Detect which cell encompasses the target text, then output its (X, Y) center coordinate. 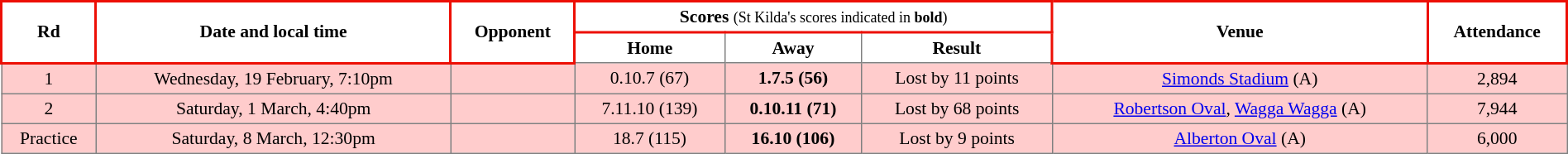
Lost by 11 points (958, 78)
Opponent (513, 32)
6,000 (1497, 137)
Wednesday, 19 February, 7:10pm (273, 78)
Simonds Stadium (A) (1241, 78)
Alberton Oval (A) (1241, 137)
Saturday, 8 March, 12:30pm (273, 137)
Lost by 68 points (958, 108)
Lost by 9 points (958, 137)
2 (50, 108)
7.11.10 (139) (650, 108)
Away (792, 48)
Rd (50, 32)
Date and local time (273, 32)
0.10.11 (71) (792, 108)
Saturday, 1 March, 4:40pm (273, 108)
1.7.5 (56) (792, 78)
Scores (St Kilda's scores indicated in bold) (814, 17)
7,944 (1497, 108)
Result (958, 48)
1 (50, 78)
Home (650, 48)
Venue (1241, 32)
2,894 (1497, 78)
Practice (50, 137)
Robertson Oval, Wagga Wagga (A) (1241, 108)
0.10.7 (67) (650, 78)
Attendance (1497, 32)
18.7 (115) (650, 137)
16.10 (106) (792, 137)
